Identify which cell holds the provided text, then report its (X, Y) central coordinate. 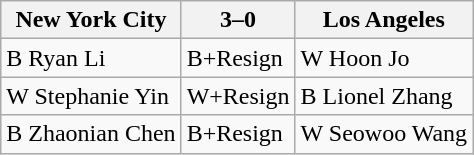
W Stephanie Yin (91, 96)
3–0 (238, 20)
New York City (91, 20)
W Hoon Jo (384, 58)
B Lionel Zhang (384, 96)
Los Angeles (384, 20)
B Ryan Li (91, 58)
W Seowoo Wang (384, 134)
B Zhaonian Chen (91, 134)
W+Resign (238, 96)
